Locate the cell with the specified text and output its [X, Y] center coordinate. 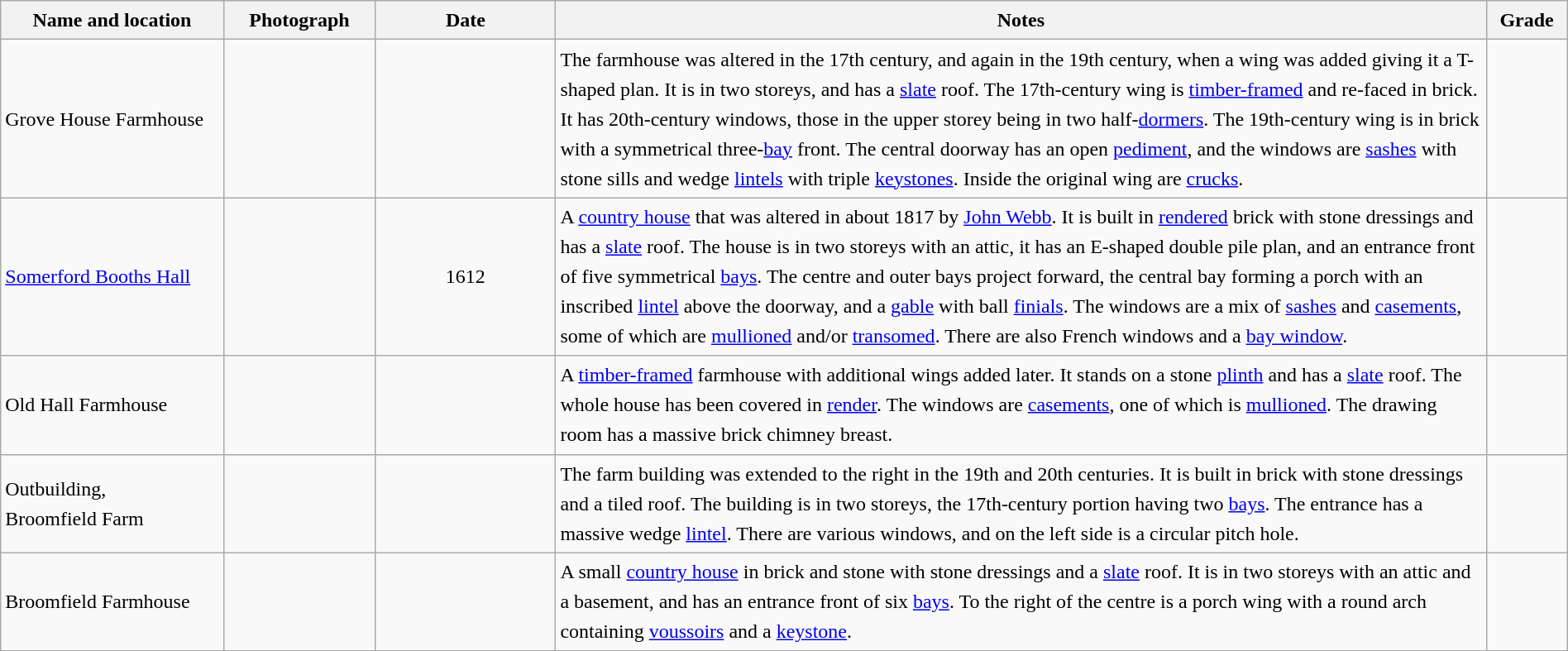
Notes [1021, 20]
Broomfield Farmhouse [112, 602]
Date [466, 20]
1612 [466, 276]
Grade [1527, 20]
Somerford Booths Hall [112, 276]
Grove House Farmhouse [112, 119]
Outbuilding,Broomfield Farm [112, 503]
Photograph [299, 20]
Old Hall Farmhouse [112, 405]
Name and location [112, 20]
